Extract the [x, y] coordinate from the center of the cell holding the provided text.  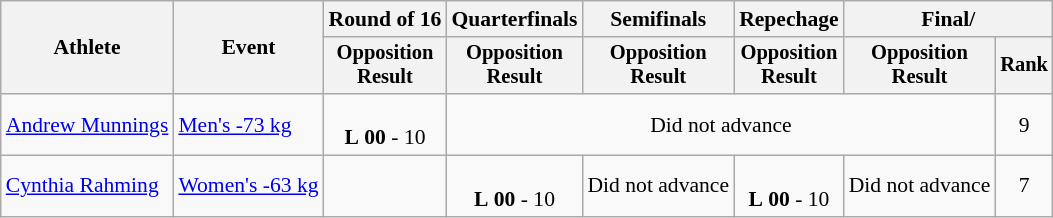
Semifinals [658, 19]
Final/ [948, 19]
Andrew Munnings [88, 124]
7 [1024, 186]
Quarterfinals [514, 19]
Women's -63 kg [248, 186]
Event [248, 48]
Athlete [88, 48]
Repechage [789, 19]
Rank [1024, 66]
Cynthia Rahming [88, 186]
Round of 16 [386, 19]
9 [1024, 124]
Men's -73 kg [248, 124]
